Pinpoint the cell where the given text exists, returning its [X, Y] midpoint coordinate. 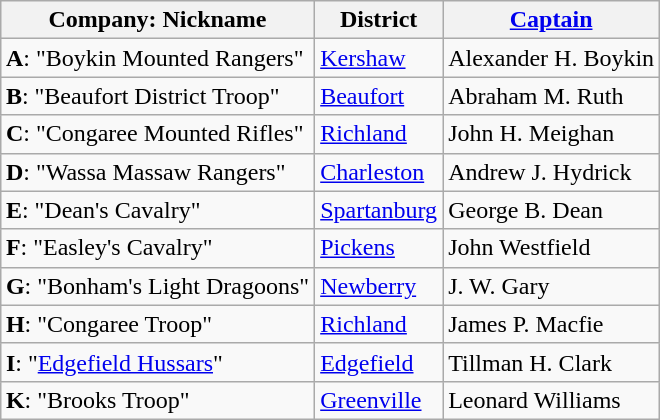
George B. Dean [552, 210]
Newberry [379, 286]
G: "Bonham's Light Dragoons" [157, 286]
Andrew J. Hydrick [552, 172]
Tillman H. Clark [552, 362]
B: "Beaufort District Troop" [157, 96]
Charleston [379, 172]
Leonard Williams [552, 400]
Captain [552, 20]
District [379, 20]
Abraham M. Ruth [552, 96]
E: "Dean's Cavalry" [157, 210]
Edgefield [379, 362]
K: "Brooks Troop" [157, 400]
C: "Congaree Mounted Rifles" [157, 134]
Alexander H. Boykin [552, 58]
A: "Boykin Mounted Rangers" [157, 58]
D: "Wassa Massaw Rangers" [157, 172]
Kershaw [379, 58]
Pickens [379, 248]
Spartanburg [379, 210]
H: "Congaree Troop" [157, 324]
I: "Edgefield Hussars" [157, 362]
Beaufort [379, 96]
John H. Meighan [552, 134]
John Westfield [552, 248]
Company: Nickname [157, 20]
F: "Easley's Cavalry" [157, 248]
James P. Macfie [552, 324]
J. W. Gary [552, 286]
Greenville [379, 400]
